Determine the (x, y) coordinate at the center of the cell enclosing the given text.  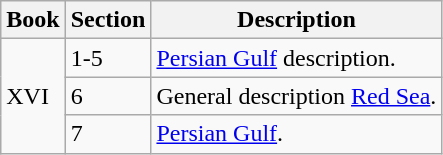
Description (296, 20)
Book (33, 20)
XVI (33, 96)
Section (108, 20)
7 (108, 134)
1-5 (108, 58)
Persian Gulf description. (296, 58)
General description Red Sea. (296, 96)
6 (108, 96)
Persian Gulf. (296, 134)
